Search for the cell housing the specified text and yield its (x, y) center coordinate. 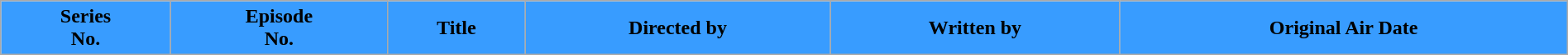
Title (457, 28)
SeriesNo. (86, 28)
Original Air Date (1343, 28)
Directed by (678, 28)
EpisodeNo. (279, 28)
Written by (975, 28)
